Search for the cell housing the specified text and yield its [x, y] center coordinate. 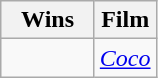
Wins [48, 20]
Film [125, 20]
Coco [125, 58]
